Pinpoint the cell where the given text exists, returning its [X, Y] midpoint coordinate. 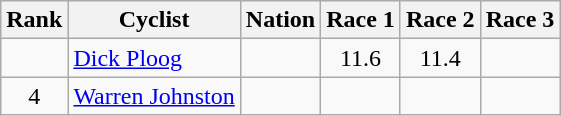
Warren Johnston [154, 96]
Rank [34, 20]
Race 3 [520, 20]
Race 2 [440, 20]
11.4 [440, 58]
Nation [280, 20]
4 [34, 96]
Cyclist [154, 20]
Dick Ploog [154, 58]
Race 1 [361, 20]
11.6 [361, 58]
